Determine the [X, Y] coordinate at the center of the cell enclosing the given text.  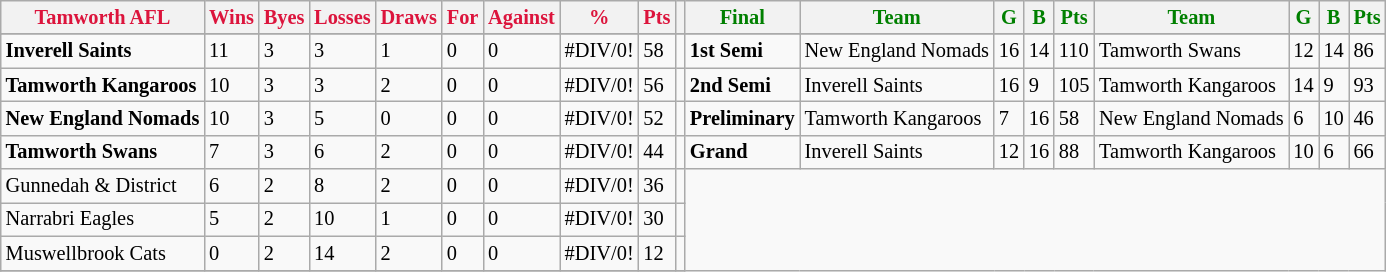
Byes [284, 17]
11 [232, 51]
86 [1368, 51]
8 [342, 186]
Losses [342, 17]
36 [658, 186]
44 [658, 152]
93 [1368, 85]
56 [658, 85]
2nd Semi [742, 85]
1st Semi [742, 51]
Muswellbrook Cats [102, 253]
52 [658, 118]
88 [1074, 152]
Wins [232, 17]
Preliminary [742, 118]
Grand [742, 152]
30 [658, 219]
% [600, 17]
Gunnedah & District [102, 186]
Tamworth AFL [102, 17]
66 [1368, 152]
Draws [409, 17]
105 [1074, 85]
For [462, 17]
Against [522, 17]
Final [742, 17]
Narrabri Eagles [102, 219]
110 [1074, 51]
46 [1368, 118]
